Locate the cell with the specified text and output its [X, Y] center coordinate. 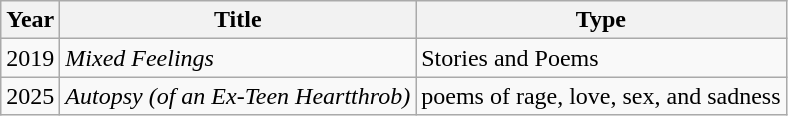
2019 [30, 58]
Stories and Poems [601, 58]
Autopsy (of an Ex-Teen Heartthrob) [238, 96]
poems of rage, love, sex, and sadness [601, 96]
Type [601, 20]
2025 [30, 96]
Year [30, 20]
Mixed Feelings [238, 58]
Title [238, 20]
